Output the [X, Y] coordinate of the center of the cell containing the given text.  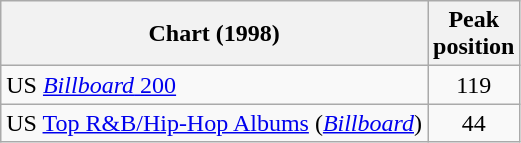
44 [474, 123]
US Billboard 200 [214, 85]
119 [474, 85]
Chart (1998) [214, 34]
Peakposition [474, 34]
US Top R&B/Hip-Hop Albums (Billboard) [214, 123]
